For the text-containing cell, return its midpoint in [x, y] coordinate format. 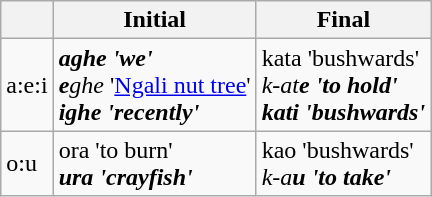
a:e:i [27, 85]
kao 'bushwards'k-au 'to take' [343, 164]
Final [343, 20]
kata 'bushwards'k-ate 'to hold'kati 'bushwards' [343, 85]
o:u [27, 164]
ora 'to burn'ura 'crayfish' [154, 164]
Initial [154, 20]
aghe 'we'eghe 'Ngali nut tree'ighe 'recently' [154, 85]
